From the cell containing the given text, extract its center point as (X, Y) coordinate. 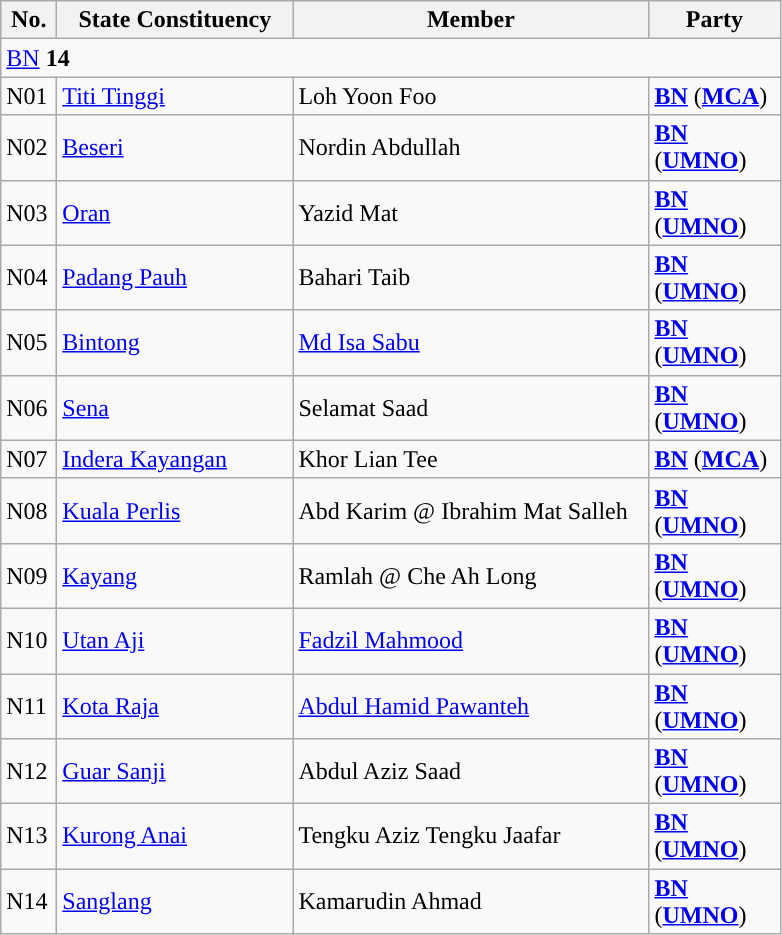
N08 (29, 510)
Kuala Perlis (175, 510)
Beseri (175, 148)
Indera Kayangan (175, 459)
N01 (29, 96)
Yazid Mat (471, 212)
Utan Aji (175, 640)
Loh Yoon Foo (471, 96)
Party (714, 20)
Oran (175, 212)
N10 (29, 640)
Titi Tinggi (175, 96)
Kayang (175, 576)
Kamarudin Ahmad (471, 902)
N05 (29, 342)
N09 (29, 576)
Abdul Aziz Saad (471, 772)
Nordin Abdullah (471, 148)
Ramlah @ Che Ah Long (471, 576)
N06 (29, 408)
N12 (29, 772)
No. (29, 20)
N14 (29, 902)
N02 (29, 148)
Bahari Taib (471, 278)
Sanglang (175, 902)
N13 (29, 836)
State Constituency (175, 20)
Kurong Anai (175, 836)
Abd Karim @ Ibrahim Mat Salleh (471, 510)
Selamat Saad (471, 408)
Md Isa Sabu (471, 342)
Tengku Aziz Tengku Jaafar (471, 836)
N03 (29, 212)
N11 (29, 706)
N04 (29, 278)
Kota Raja (175, 706)
Guar Sanji (175, 772)
BN 14 (390, 58)
Bintong (175, 342)
Member (471, 20)
Abdul Hamid Pawanteh (471, 706)
N07 (29, 459)
Fadzil Mahmood (471, 640)
Khor Lian Tee (471, 459)
Sena (175, 408)
Padang Pauh (175, 278)
